Extract the [x, y] coordinate from the center of the cell holding the provided text.  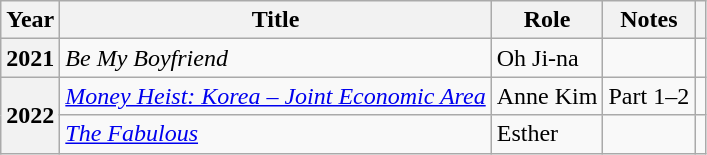
Esther [547, 134]
2022 [30, 115]
Role [547, 20]
Year [30, 20]
Money Heist: Korea – Joint Economic Area [276, 96]
Oh Ji-na [547, 58]
The Fabulous [276, 134]
Part 1–2 [649, 96]
Notes [649, 20]
Anne Kim [547, 96]
Be My Boyfriend [276, 58]
2021 [30, 58]
Title [276, 20]
